Scan for the cell matching the given text and deliver its [X, Y] coordinate at center. 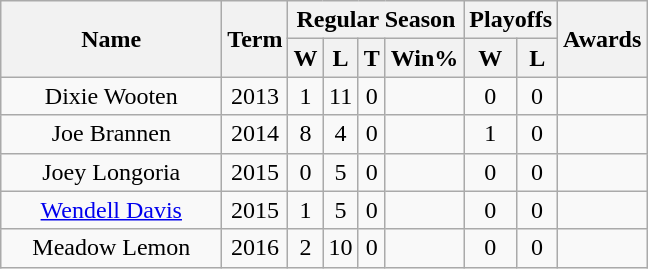
Dixie Wooten [112, 96]
Joe Brannen [112, 134]
2016 [255, 248]
Meadow Lemon [112, 248]
Win% [424, 58]
T [372, 58]
2 [306, 248]
Term [255, 39]
2014 [255, 134]
Regular Season [376, 20]
Name [112, 39]
4 [340, 134]
Awards [602, 39]
10 [340, 248]
Playoffs [511, 20]
Wendell Davis [112, 210]
11 [340, 96]
2013 [255, 96]
Joey Longoria [112, 172]
8 [306, 134]
